Extract the [X, Y] coordinate from the center of the cell holding the provided text.  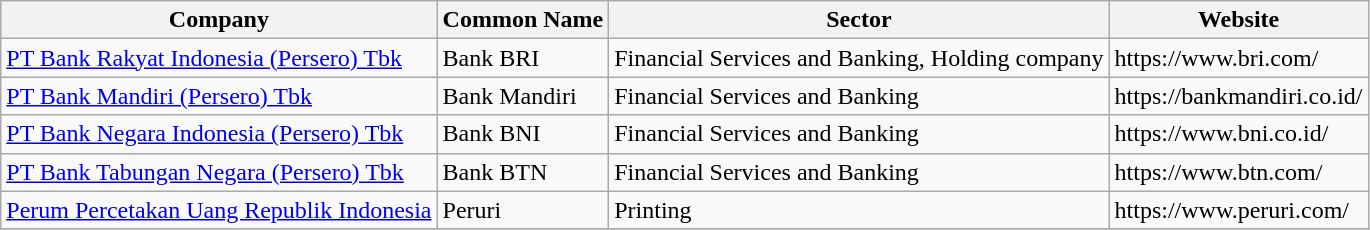
PT Bank Tabungan Negara (Persero) Tbk [219, 172]
Peruri [523, 210]
Bank BNI [523, 134]
https://www.bni.co.id/ [1238, 134]
https://bankmandiri.co.id/ [1238, 96]
Website [1238, 20]
https://www.btn.com/ [1238, 172]
Company [219, 20]
https://www.peruri.com/ [1238, 210]
PT Bank Rakyat Indonesia (Persero) Tbk [219, 58]
PT Bank Mandiri (Persero) Tbk [219, 96]
Financial Services and Banking, Holding company [859, 58]
Sector [859, 20]
https://www.bri.com/ [1238, 58]
Common Name [523, 20]
PT Bank Negara Indonesia (Persero) Tbk [219, 134]
Printing [859, 210]
Bank BTN [523, 172]
Bank Mandiri [523, 96]
Perum Percetakan Uang Republik Indonesia [219, 210]
Bank BRI [523, 58]
